Search for the cell housing the specified text and yield its (X, Y) center coordinate. 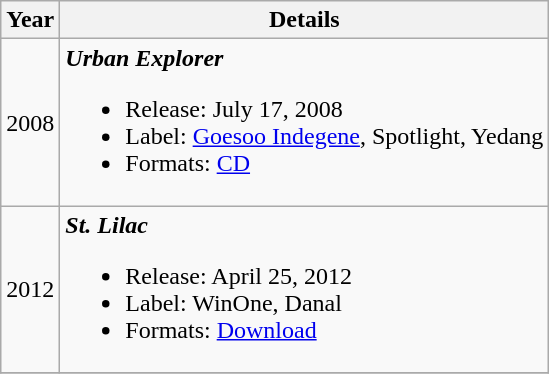
Details (304, 20)
Year (30, 20)
Urban ExplorerRelease: July 17, 2008Label: Goesoo Indegene, Spotlight, YedangFormats: CD (304, 122)
2008 (30, 122)
St. LilacRelease: April 25, 2012Label: WinOne, DanalFormats: Download (304, 290)
2012 (30, 290)
